Determine the [X, Y] coordinate at the center of the cell enclosing the given text.  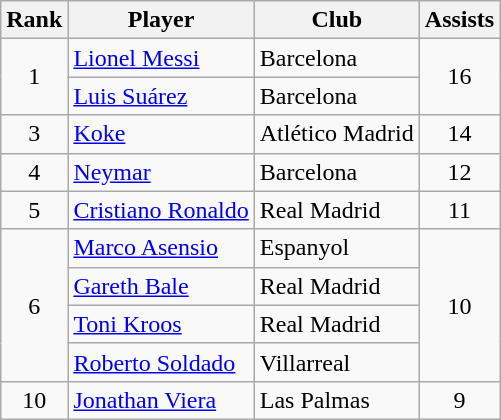
9 [459, 400]
14 [459, 134]
Rank [34, 20]
Koke [161, 134]
Gareth Bale [161, 286]
Toni Kroos [161, 324]
1 [34, 77]
Lionel Messi [161, 58]
Club [336, 20]
Neymar [161, 172]
3 [34, 134]
Cristiano Ronaldo [161, 210]
Las Palmas [336, 400]
Villarreal [336, 362]
Player [161, 20]
Assists [459, 20]
4 [34, 172]
12 [459, 172]
16 [459, 77]
Atlético Madrid [336, 134]
Marco Asensio [161, 248]
Luis Suárez [161, 96]
Roberto Soldado [161, 362]
Espanyol [336, 248]
5 [34, 210]
11 [459, 210]
Jonathan Viera [161, 400]
6 [34, 305]
